Extract the [x, y] coordinate from the center of the cell holding the provided text.  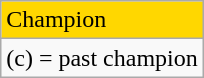
(c) = past champion [102, 58]
Champion [102, 20]
